For the text-containing cell, return its midpoint in [X, Y] coordinate format. 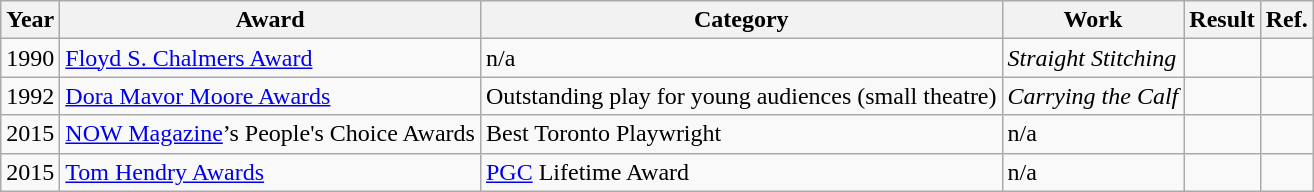
Award [270, 20]
PGC Lifetime Award [741, 172]
NOW Magazine’s People's Choice Awards [270, 134]
Carrying the Calf [1093, 96]
Result [1222, 20]
1990 [30, 58]
Work [1093, 20]
Floyd S. Chalmers Award [270, 58]
Outstanding play for young audiences (small theatre) [741, 96]
Best Toronto Playwright [741, 134]
Straight Stitching [1093, 58]
Tom Hendry Awards [270, 172]
Year [30, 20]
Dora Mavor Moore Awards [270, 96]
1992 [30, 96]
Ref. [1286, 20]
Category [741, 20]
